Detect which cell encompasses the target text, then output its [x, y] center coordinate. 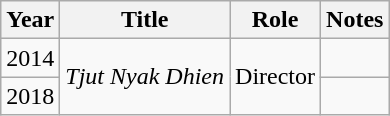
Director [276, 77]
2018 [30, 96]
Title [145, 20]
Year [30, 20]
2014 [30, 58]
Notes [355, 20]
Role [276, 20]
Tjut Nyak Dhien [145, 77]
